Scan for the cell matching the given text and deliver its (X, Y) coordinate at center. 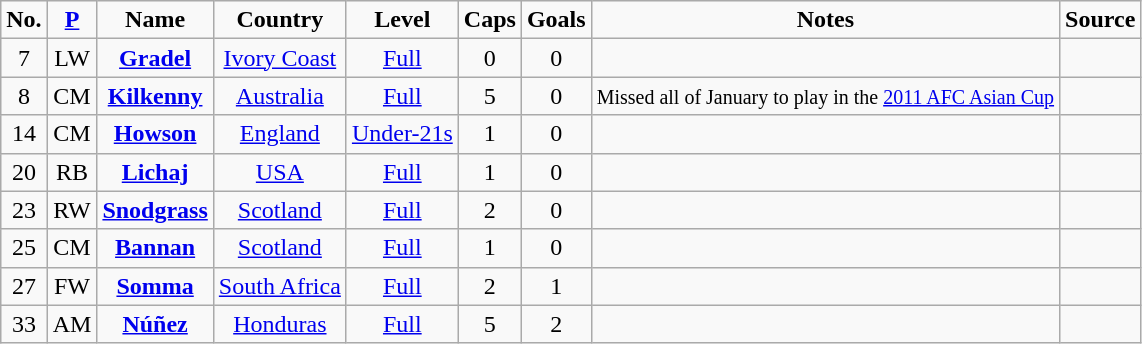
8 (24, 96)
Honduras (280, 324)
Name (155, 20)
7 (24, 58)
RB (72, 172)
25 (24, 248)
Australia (280, 96)
Kilkenny (155, 96)
Núñez (155, 324)
Ivory Coast (280, 58)
Notes (825, 20)
England (280, 134)
Source (1100, 20)
Howson (155, 134)
Somma (155, 286)
20 (24, 172)
14 (24, 134)
Level (402, 20)
23 (24, 210)
Missed all of January to play in the 2011 AFC Asian Cup (825, 96)
Snodgrass (155, 210)
Caps (490, 20)
LW (72, 58)
Country (280, 20)
Lichaj (155, 172)
Under-21s (402, 134)
AM (72, 324)
No. (24, 20)
Bannan (155, 248)
27 (24, 286)
P (72, 20)
South Africa (280, 286)
USA (280, 172)
Goals (556, 20)
RW (72, 210)
33 (24, 324)
Gradel (155, 58)
FW (72, 286)
